Search for the cell housing the specified text and yield its [x, y] center coordinate. 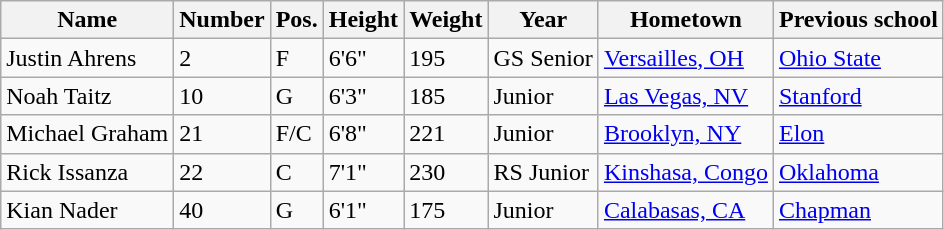
Previous school [858, 20]
Versailles, OH [686, 58]
Brooklyn, NY [686, 134]
195 [446, 58]
6'1" [363, 210]
Kinshasa, Congo [686, 172]
Rick Issanza [88, 172]
Weight [446, 20]
175 [446, 210]
F/C [296, 134]
Las Vegas, NV [686, 96]
22 [222, 172]
21 [222, 134]
Michael Graham [88, 134]
Oklahoma [858, 172]
10 [222, 96]
GS Senior [543, 58]
221 [446, 134]
185 [446, 96]
Kian Nader [88, 210]
6'8" [363, 134]
Noah Taitz [88, 96]
Calabasas, CA [686, 210]
230 [446, 172]
40 [222, 210]
Stanford [858, 96]
Ohio State [858, 58]
7'1" [363, 172]
Chapman [858, 210]
Pos. [296, 20]
Elon [858, 134]
Year [543, 20]
F [296, 58]
Justin Ahrens [88, 58]
6'6" [363, 58]
2 [222, 58]
Number [222, 20]
C [296, 172]
Name [88, 20]
Height [363, 20]
RS Junior [543, 172]
6'3" [363, 96]
Hometown [686, 20]
